Find where the given text appears and provide that cell's center as [X, Y] coordinate. 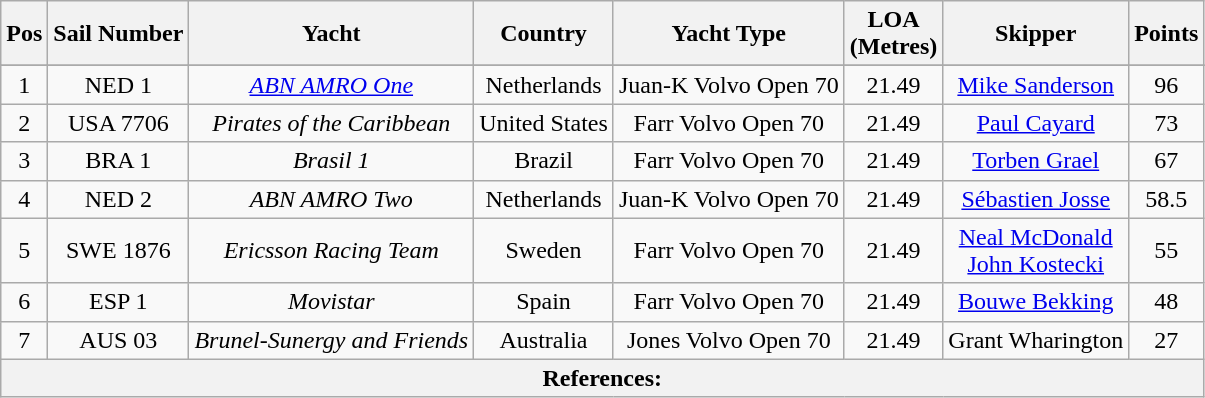
Bouwe Bekking [1036, 302]
6 [24, 302]
3 [24, 161]
Sweden [544, 250]
4 [24, 199]
SWE 1876 [118, 250]
United States [544, 123]
73 [1166, 123]
NED 2 [118, 199]
Yacht [332, 34]
Brazil [544, 161]
References: [602, 378]
Brunel-Sunergy and Friends [332, 340]
Sébastien Josse [1036, 199]
55 [1166, 250]
2 [24, 123]
AUS 03 [118, 340]
5 [24, 250]
Ericsson Racing Team [332, 250]
LOA(Metres) [894, 34]
USA 7706 [118, 123]
Pirates of the Caribbean [332, 123]
Pos [24, 34]
Points [1166, 34]
Yacht Type [728, 34]
7 [24, 340]
67 [1166, 161]
Spain [544, 302]
Sail Number [118, 34]
ABN AMRO Two [332, 199]
Grant Wharington [1036, 340]
Torben Grael [1036, 161]
Country [544, 34]
Australia [544, 340]
Skipper [1036, 34]
27 [1166, 340]
1 [24, 85]
Mike Sanderson [1036, 85]
96 [1166, 85]
48 [1166, 302]
BRA 1 [118, 161]
NED 1 [118, 85]
Brasil 1 [332, 161]
Neal McDonald John Kostecki [1036, 250]
Jones Volvo Open 70 [728, 340]
ABN AMRO One [332, 85]
Movistar [332, 302]
Paul Cayard [1036, 123]
58.5 [1166, 199]
ESP 1 [118, 302]
